From the cell containing the given text, extract its center point as (X, Y) coordinate. 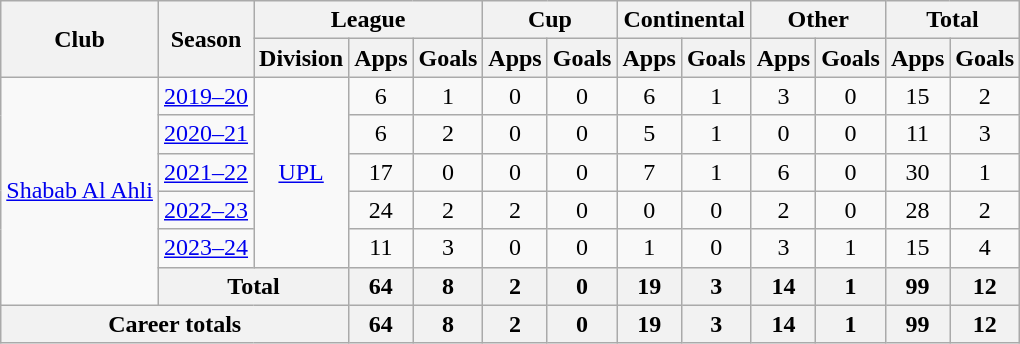
Shabab Al Ahli (80, 191)
4 (985, 248)
2019–20 (206, 96)
Other (818, 20)
5 (649, 134)
30 (917, 172)
League (368, 20)
24 (381, 210)
Continental (684, 20)
Club (80, 39)
Season (206, 39)
2020–21 (206, 134)
UPL (302, 172)
2023–24 (206, 248)
Division (302, 58)
7 (649, 172)
17 (381, 172)
2021–22 (206, 172)
2022–23 (206, 210)
Cup (550, 20)
28 (917, 210)
Career totals (175, 324)
